Return the [X, Y] coordinate for the center point of the cell that contains the specified text.  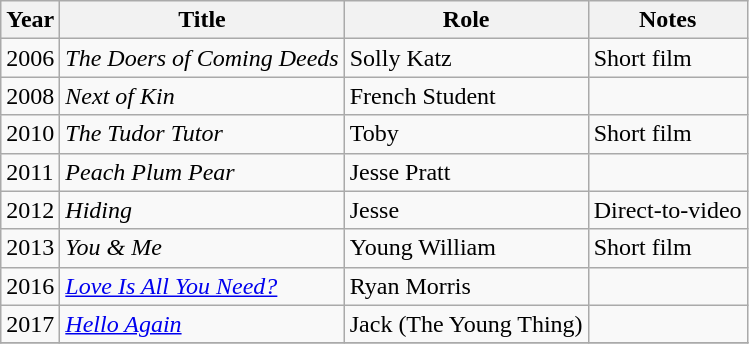
2006 [30, 58]
The Tudor Tutor [202, 134]
Jesse Pratt [466, 172]
Next of Kin [202, 96]
Year [30, 20]
Hiding [202, 210]
2011 [30, 172]
Notes [668, 20]
2010 [30, 134]
Peach Plum Pear [202, 172]
Title [202, 20]
2008 [30, 96]
Hello Again [202, 324]
Young William [466, 248]
Toby [466, 134]
2017 [30, 324]
Direct-to-video [668, 210]
Love Is All You Need? [202, 286]
Jack (The Young Thing) [466, 324]
The Doers of Coming Deeds [202, 58]
Jesse [466, 210]
Role [466, 20]
Solly Katz [466, 58]
2016 [30, 286]
You & Me [202, 248]
Ryan Morris [466, 286]
2013 [30, 248]
French Student [466, 96]
2012 [30, 210]
